Find where the given text appears and provide that cell's center as [X, Y] coordinate. 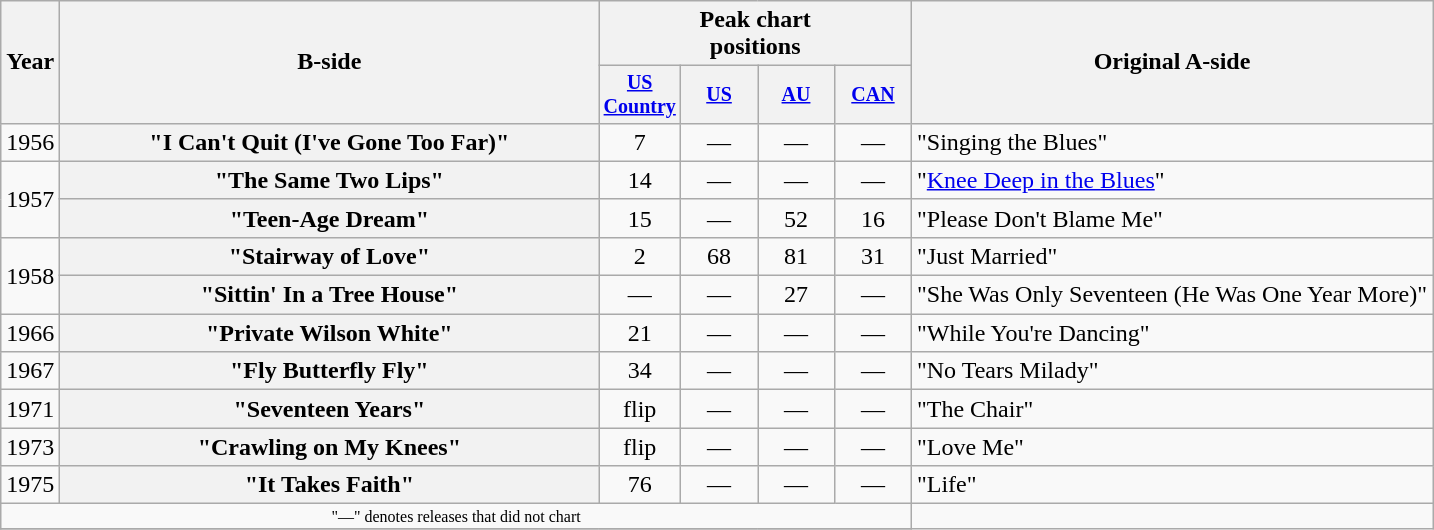
"Just Married" [1172, 256]
21 [640, 333]
"Singing the Blues" [1172, 142]
1966 [30, 333]
"No Tears Milady" [1172, 371]
"Fly Butterfly Fly" [330, 371]
AU [796, 94]
27 [796, 295]
B-side [330, 62]
"Private Wilson White" [330, 333]
"Knee Deep in the Blues" [1172, 180]
16 [872, 218]
"Stairway of Love" [330, 256]
"Teen-Age Dream" [330, 218]
52 [796, 218]
"Crawling on My Knees" [330, 447]
"While You're Dancing" [1172, 333]
"—" denotes releases that did not chart [456, 516]
"Seventeen Years" [330, 409]
1975 [30, 485]
1973 [30, 447]
US [720, 94]
CAN [872, 94]
Year [30, 62]
1967 [30, 371]
1958 [30, 275]
76 [640, 485]
7 [640, 142]
34 [640, 371]
1971 [30, 409]
"Life" [1172, 485]
31 [872, 256]
Peak chartpositions [756, 34]
81 [796, 256]
1957 [30, 199]
1956 [30, 142]
"Sittin' In a Tree House" [330, 295]
"The Same Two Lips" [330, 180]
Original A-side [1172, 62]
"I Can't Quit (I've Gone Too Far)" [330, 142]
"Love Me" [1172, 447]
2 [640, 256]
"She Was Only Seventeen (He Was One Year More)" [1172, 295]
"Please Don't Blame Me" [1172, 218]
15 [640, 218]
68 [720, 256]
14 [640, 180]
"The Chair" [1172, 409]
"It Takes Faith" [330, 485]
US Country [640, 94]
